For the text-containing cell, return its midpoint in (X, Y) coordinate format. 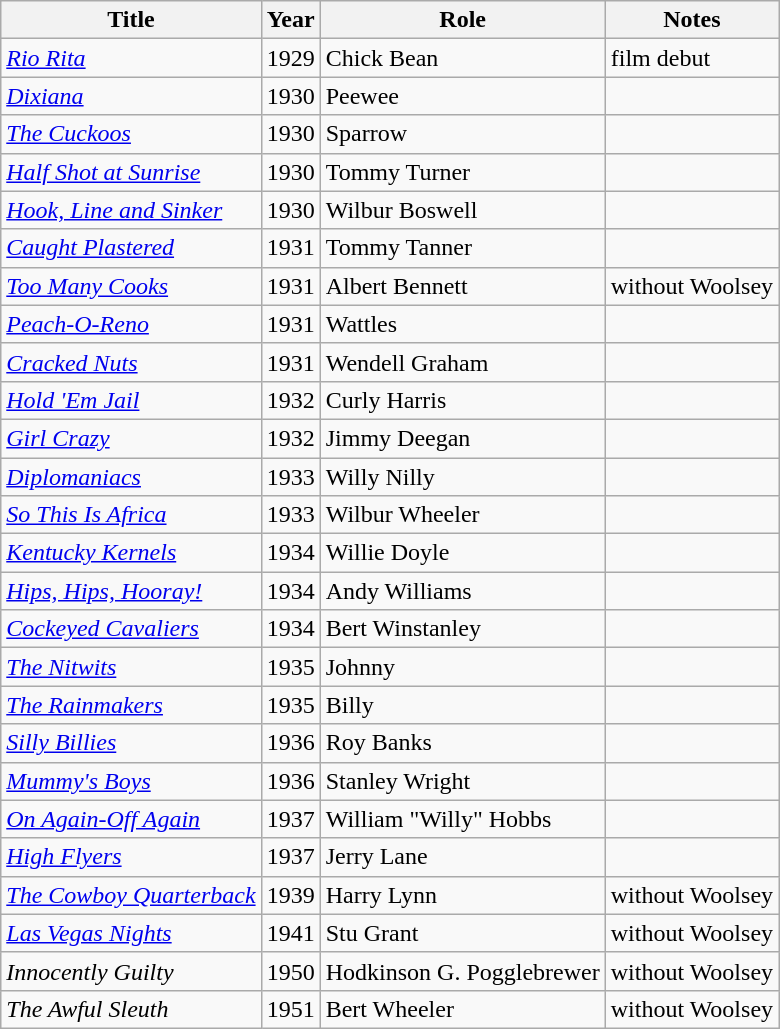
Hips, Hips, Hooray! (131, 591)
Stanley Wright (462, 781)
Willy Nilly (462, 477)
The Nitwits (131, 667)
Roy Banks (462, 743)
Girl Crazy (131, 438)
Harry Lynn (462, 895)
Jimmy Deegan (462, 438)
Rio Rita (131, 58)
William "Willy" Hobbs (462, 819)
Hold 'Em Jail (131, 400)
Hook, Line and Sinker (131, 210)
Tommy Tanner (462, 248)
On Again-Off Again (131, 819)
Johnny (462, 667)
Hodkinson G. Pogglebrewer (462, 971)
Peach-O-Reno (131, 324)
1951 (290, 1009)
Wilbur Wheeler (462, 515)
The Rainmakers (131, 705)
Silly Billies (131, 743)
Jerry Lane (462, 857)
Wattles (462, 324)
Chick Bean (462, 58)
Curly Harris (462, 400)
Sparrow (462, 134)
Too Many Cooks (131, 286)
film debut (692, 58)
Billy (462, 705)
Albert Bennett (462, 286)
Dixiana (131, 96)
1939 (290, 895)
Half Shot at Sunrise (131, 172)
Wendell Graham (462, 362)
The Awful Sleuth (131, 1009)
Year (290, 20)
Cockeyed Cavaliers (131, 629)
Peewee (462, 96)
1929 (290, 58)
Caught Plastered (131, 248)
So This Is Africa (131, 515)
Innocently Guilty (131, 971)
Bert Wheeler (462, 1009)
1950 (290, 971)
Tommy Turner (462, 172)
The Cuckoos (131, 134)
Role (462, 20)
Willie Doyle (462, 553)
High Flyers (131, 857)
Title (131, 20)
1941 (290, 933)
Bert Winstanley (462, 629)
Notes (692, 20)
Diplomaniacs (131, 477)
Kentucky Kernels (131, 553)
The Cowboy Quarterback (131, 895)
Mummy's Boys (131, 781)
Andy Williams (462, 591)
Cracked Nuts (131, 362)
Stu Grant (462, 933)
Wilbur Boswell (462, 210)
Las Vegas Nights (131, 933)
